Identify which cell holds the provided text, then report its [X, Y] central coordinate. 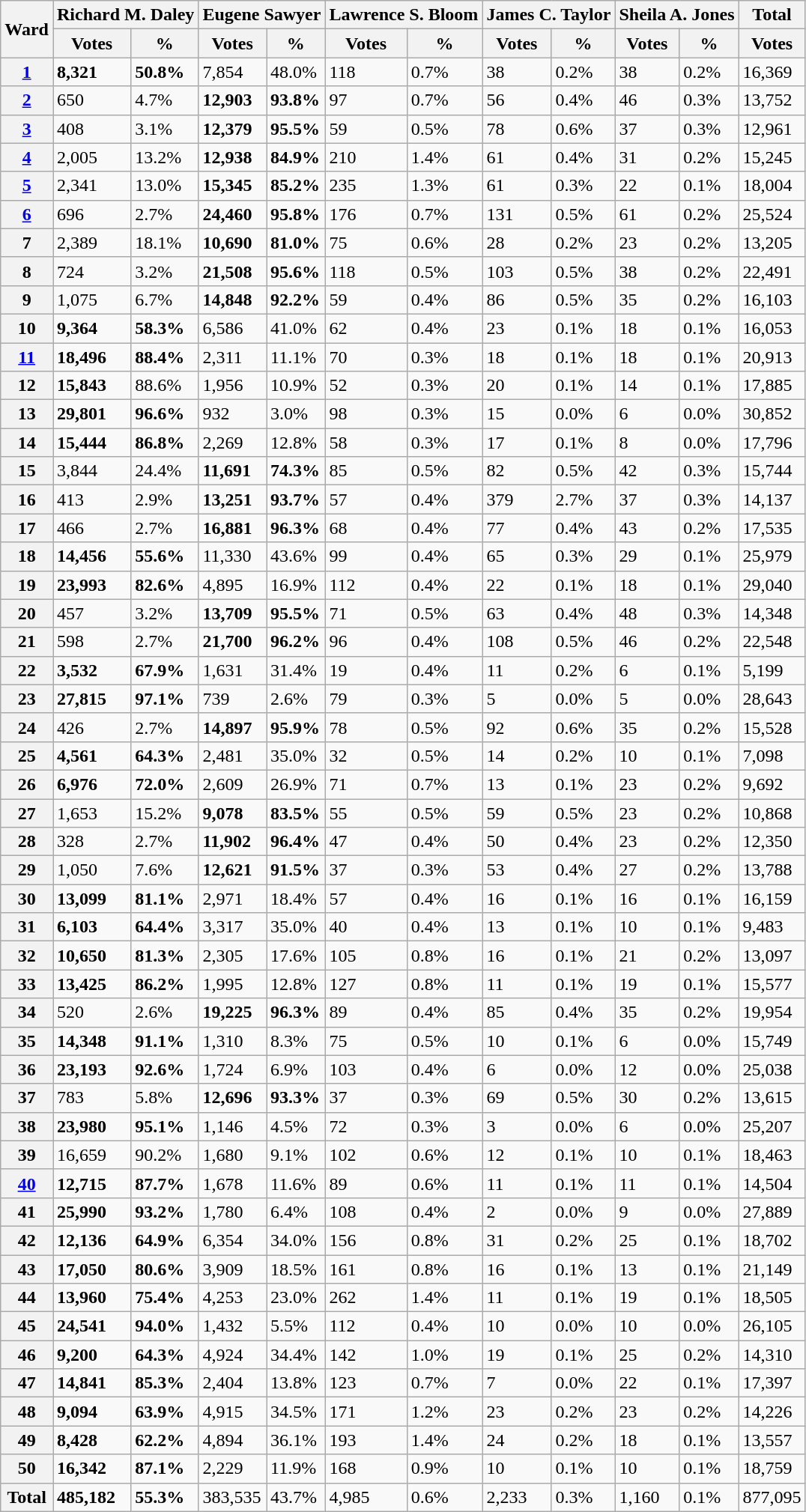
7,098 [772, 756]
9,364 [91, 328]
4 [27, 157]
96.4% [296, 842]
4,894 [232, 1440]
96 [366, 642]
12,136 [91, 1240]
15,444 [91, 443]
1,956 [232, 386]
466 [91, 528]
2,971 [232, 899]
4.5% [296, 1126]
14,456 [91, 556]
1,075 [91, 300]
12,379 [232, 129]
15,577 [772, 984]
1,724 [232, 1069]
1,050 [91, 870]
80.6% [165, 1269]
21,149 [772, 1269]
19,225 [232, 1012]
93.8% [296, 100]
4,915 [232, 1412]
2,229 [232, 1469]
70 [366, 357]
18.1% [165, 243]
87.1% [165, 1469]
598 [91, 642]
25,979 [772, 556]
10.9% [296, 386]
16,369 [772, 72]
30,852 [772, 414]
87.7% [165, 1183]
95.6% [296, 271]
13,709 [232, 613]
15,749 [772, 1041]
13,251 [232, 500]
650 [91, 100]
7,854 [232, 72]
6.9% [296, 1069]
26 [27, 784]
91.1% [165, 1041]
9,692 [772, 784]
69 [517, 1098]
41.0% [296, 328]
97.1% [165, 699]
1,146 [232, 1126]
95.9% [296, 727]
17,050 [91, 1269]
2,404 [232, 1383]
2,389 [91, 243]
85.2% [296, 186]
12,350 [772, 842]
31.4% [296, 670]
4,924 [232, 1355]
13,752 [772, 100]
72.0% [165, 784]
99 [366, 556]
82.6% [165, 585]
72 [366, 1126]
24,541 [91, 1326]
11.6% [296, 1183]
92 [517, 727]
1,678 [232, 1183]
3,532 [91, 670]
13,097 [772, 956]
14,841 [91, 1383]
74.3% [296, 471]
56 [517, 100]
25,038 [772, 1069]
64.9% [165, 1240]
413 [91, 500]
28,643 [772, 699]
408 [91, 129]
13.8% [296, 1383]
Sheila A. Jones [677, 15]
156 [366, 1240]
485,182 [91, 1497]
262 [366, 1298]
55 [366, 813]
41 [27, 1212]
1,310 [232, 1041]
62.2% [165, 1440]
43.6% [296, 556]
67.9% [165, 670]
43.7% [296, 1497]
12,903 [232, 100]
2,341 [91, 186]
426 [91, 727]
10,690 [232, 243]
86 [517, 300]
25,207 [772, 1126]
23,980 [91, 1126]
9,483 [772, 927]
739 [232, 699]
23,993 [91, 585]
17,796 [772, 443]
2.9% [165, 500]
1,160 [647, 1497]
16,053 [772, 328]
97 [366, 100]
55.6% [165, 556]
21,700 [232, 642]
13,788 [772, 870]
50.8% [165, 72]
235 [366, 186]
4,253 [232, 1298]
1.2% [445, 1412]
932 [232, 414]
62 [366, 328]
4.7% [165, 100]
19,954 [772, 1012]
75.4% [165, 1298]
127 [366, 984]
11,691 [232, 471]
13.0% [165, 186]
29,040 [772, 585]
36.1% [296, 1440]
95.1% [165, 1126]
22,491 [772, 271]
16,342 [91, 1469]
39 [27, 1155]
18,702 [772, 1240]
783 [91, 1098]
1,432 [232, 1326]
24.4% [165, 471]
4,895 [232, 585]
34.0% [296, 1240]
13,205 [772, 243]
3,844 [91, 471]
520 [91, 1012]
18,463 [772, 1155]
27,889 [772, 1212]
52 [366, 386]
36 [27, 1069]
17,885 [772, 386]
98 [366, 414]
193 [366, 1440]
12,961 [772, 129]
58.3% [165, 328]
15.2% [165, 813]
13,557 [772, 1440]
82 [517, 471]
171 [366, 1412]
724 [91, 271]
53 [517, 870]
12,696 [232, 1098]
383,535 [232, 1497]
18,505 [772, 1298]
131 [517, 214]
77 [517, 528]
Ward [27, 29]
1.3% [445, 186]
11,330 [232, 556]
8.3% [296, 1041]
1,680 [232, 1155]
11.9% [296, 1469]
63.9% [165, 1412]
2,305 [232, 956]
2,311 [232, 357]
23,193 [91, 1069]
34 [27, 1012]
2,481 [232, 756]
23.0% [296, 1298]
18.4% [296, 899]
1,631 [232, 670]
22,548 [772, 642]
86.8% [165, 443]
5.5% [296, 1326]
2,609 [232, 784]
18.5% [296, 1269]
16,103 [772, 300]
58 [366, 443]
17.6% [296, 956]
15,345 [232, 186]
20,913 [772, 357]
210 [366, 157]
18,496 [91, 357]
34.4% [296, 1355]
13,425 [91, 984]
48.0% [296, 72]
81.3% [165, 956]
328 [91, 842]
3,909 [232, 1269]
17,397 [772, 1383]
17,535 [772, 528]
176 [366, 214]
64.4% [165, 927]
16,881 [232, 528]
15,843 [91, 386]
26,105 [772, 1326]
13,615 [772, 1098]
0.9% [445, 1469]
10,868 [772, 813]
5,199 [772, 670]
15,744 [772, 471]
13.2% [165, 157]
18,004 [772, 186]
2,005 [91, 157]
12,715 [91, 1183]
88.6% [165, 386]
Richard M. Daley [125, 15]
14,310 [772, 1355]
7.6% [165, 870]
18,759 [772, 1469]
877,095 [772, 1497]
168 [366, 1469]
27,815 [91, 699]
105 [366, 956]
65 [517, 556]
9,094 [91, 1412]
16,159 [772, 899]
9.1% [296, 1155]
10,650 [91, 956]
14,848 [232, 300]
9,200 [91, 1355]
15,528 [772, 727]
142 [366, 1355]
81.1% [165, 899]
81.0% [296, 243]
85.3% [165, 1383]
James C. Taylor [548, 15]
3,317 [232, 927]
63 [517, 613]
Eugene Sawyer [262, 15]
12,621 [232, 870]
93.2% [165, 1212]
696 [91, 214]
457 [91, 613]
96.2% [296, 642]
14,897 [232, 727]
90.2% [165, 1155]
16.9% [296, 585]
1,653 [91, 813]
33 [27, 984]
2,269 [232, 443]
14,226 [772, 1412]
13,099 [91, 899]
83.5% [296, 813]
21,508 [232, 271]
123 [366, 1383]
29,801 [91, 414]
6.4% [296, 1212]
91.5% [296, 870]
49 [27, 1440]
34.5% [296, 1412]
3.0% [296, 414]
44 [27, 1298]
Lawrence S. Bloom [404, 15]
55.3% [165, 1497]
3.1% [165, 129]
68 [366, 528]
1,995 [232, 984]
14,137 [772, 500]
26.9% [296, 784]
102 [366, 1155]
379 [517, 500]
96.6% [165, 414]
8,321 [91, 72]
92.2% [296, 300]
4,561 [91, 756]
8,428 [91, 1440]
6.7% [165, 300]
93.3% [296, 1098]
93.7% [296, 500]
13,960 [91, 1298]
1 [27, 72]
24,460 [232, 214]
1,780 [232, 1212]
15,245 [772, 157]
1.0% [445, 1355]
9,078 [232, 813]
16,659 [91, 1155]
86.2% [165, 984]
88.4% [165, 357]
5.8% [165, 1098]
79 [366, 699]
6,354 [232, 1240]
84.9% [296, 157]
2,233 [517, 1497]
95.8% [296, 214]
6,586 [232, 328]
161 [366, 1269]
11.1% [296, 357]
4,985 [366, 1497]
6,103 [91, 927]
25,524 [772, 214]
45 [27, 1326]
92.6% [165, 1069]
11,902 [232, 842]
25,990 [91, 1212]
6,976 [91, 784]
14,504 [772, 1183]
12,938 [232, 157]
94.0% [165, 1326]
